Capture the cell that displays the provided text and extract its [x, y] central coordinate. 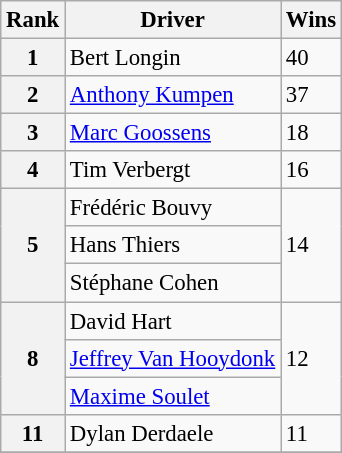
David Hart [173, 321]
Anthony Kumpen [173, 95]
Maxime Soulet [173, 396]
Dylan Derdaele [173, 433]
Jeffrey Van Hooydonk [173, 358]
Bert Longin [173, 58]
3 [33, 133]
Driver [173, 20]
40 [312, 58]
37 [312, 95]
18 [312, 133]
8 [33, 358]
5 [33, 246]
Hans Thiers [173, 245]
Frédéric Bouvy [173, 208]
4 [33, 170]
Tim Verbergt [173, 170]
12 [312, 358]
14 [312, 246]
Rank [33, 20]
16 [312, 170]
2 [33, 95]
Stéphane Cohen [173, 283]
Marc Goossens [173, 133]
Wins [312, 20]
1 [33, 58]
